Return the (X, Y) coordinate for the center point of the cell that contains the specified text.  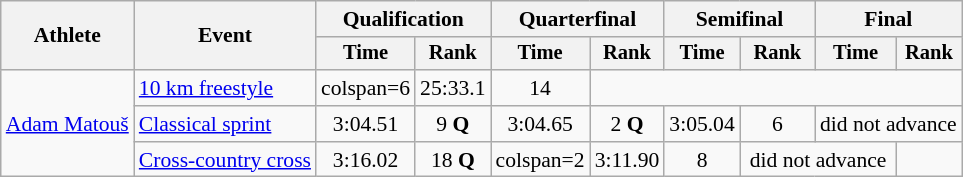
Classical sprint (225, 124)
Athlete (68, 36)
colspan=6 (366, 88)
14 (540, 88)
Final (888, 19)
Event (225, 36)
6 (778, 124)
3:04.65 (540, 124)
3:05.04 (702, 124)
did not advance (888, 124)
Quarterfinal (578, 19)
25:33.1 (452, 88)
Qualification (404, 19)
3:04.51 (366, 124)
9 Q (452, 124)
Semifinal (740, 19)
2 Q (628, 124)
10 km freestyle (225, 88)
Adam Matouš (68, 124)
